Identify which cell holds the provided text, then report its (x, y) central coordinate. 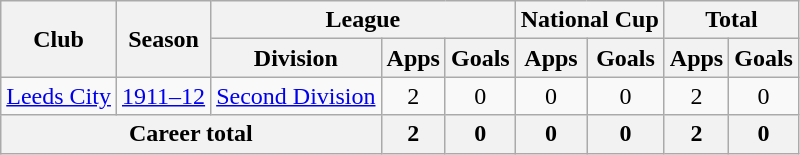
Second Division (296, 96)
Season (163, 39)
Total (731, 20)
Division (296, 58)
Career total (191, 134)
Leeds City (59, 96)
National Cup (590, 20)
Club (59, 39)
League (364, 20)
1911–12 (163, 96)
